Detect which cell encompasses the target text, then output its [X, Y] center coordinate. 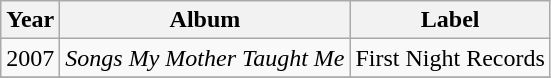
First Night Records [450, 58]
Songs My Mother Taught Me [205, 58]
Label [450, 20]
Album [205, 20]
Year [30, 20]
2007 [30, 58]
